Detect which cell encompasses the target text, then output its (X, Y) center coordinate. 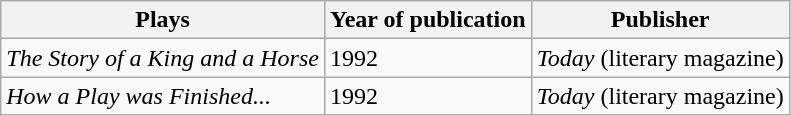
The Story of a King and a Horse (163, 58)
Plays (163, 20)
Year of publication (428, 20)
Publisher (660, 20)
How a Play was Finished... (163, 96)
